Find where the given text appears and provide that cell's center as (x, y) coordinate. 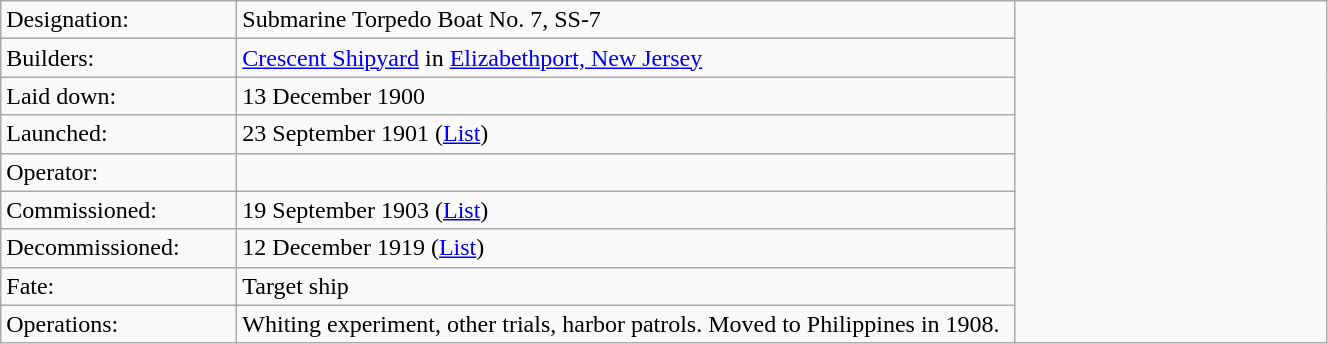
13 December 1900 (626, 96)
Laid down: (119, 96)
Crescent Shipyard in Elizabethport, New Jersey (626, 58)
Builders: (119, 58)
Launched: (119, 134)
Submarine Torpedo Boat No. 7, SS-7 (626, 20)
Operator: (119, 172)
Decommissioned: (119, 248)
Fate: (119, 286)
19 September 1903 (List) (626, 210)
Target ship (626, 286)
Designation: (119, 20)
12 December 1919 (List) (626, 248)
Operations: (119, 324)
23 September 1901 (List) (626, 134)
Whiting experiment, other trials, harbor patrols. Moved to Philippines in 1908. (626, 324)
Commissioned: (119, 210)
